Return the (X, Y) coordinate for the center point of the cell that contains the specified text.  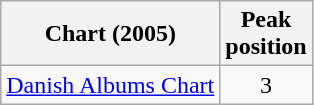
Peakposition (266, 34)
Chart (2005) (110, 34)
Danish Albums Chart (110, 85)
3 (266, 85)
